Detect which cell encompasses the target text, then output its [x, y] center coordinate. 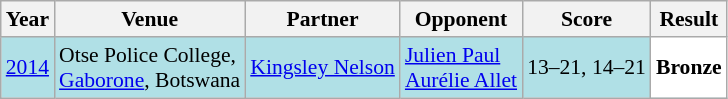
Julien Paul Aurélie Allet [461, 68]
Result [689, 19]
Kingsley Nelson [322, 68]
13–21, 14–21 [586, 68]
Partner [322, 19]
2014 [28, 68]
Bronze [689, 68]
Otse Police College,Gaborone, Botswana [150, 68]
Opponent [461, 19]
Venue [150, 19]
Score [586, 19]
Year [28, 19]
